Determine the [X, Y] coordinate at the center of the cell enclosing the given text.  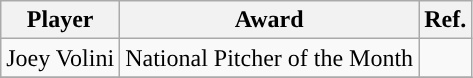
National Pitcher of the Month [270, 58]
Player [60, 20]
Award [270, 20]
Joey Volini [60, 58]
Ref. [446, 20]
